Find where the given text appears and provide that cell's center as (x, y) coordinate. 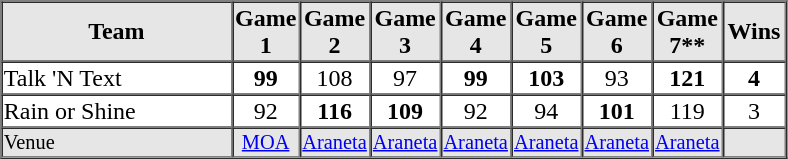
Game 4 (476, 32)
Team (116, 32)
97 (406, 78)
103 (546, 78)
Game 3 (406, 32)
Game 7** (688, 32)
121 (688, 78)
116 (334, 110)
94 (546, 110)
109 (406, 110)
Game 1 (266, 32)
Game 2 (334, 32)
101 (616, 110)
Game 5 (546, 32)
Game 6 (616, 32)
3 (754, 110)
Talk 'N Text (116, 78)
4 (754, 78)
MOA (266, 143)
108 (334, 78)
119 (688, 110)
Wins (754, 32)
Venue (116, 143)
Rain or Shine (116, 110)
93 (616, 78)
